Pinpoint the cell where the given text exists, returning its [X, Y] midpoint coordinate. 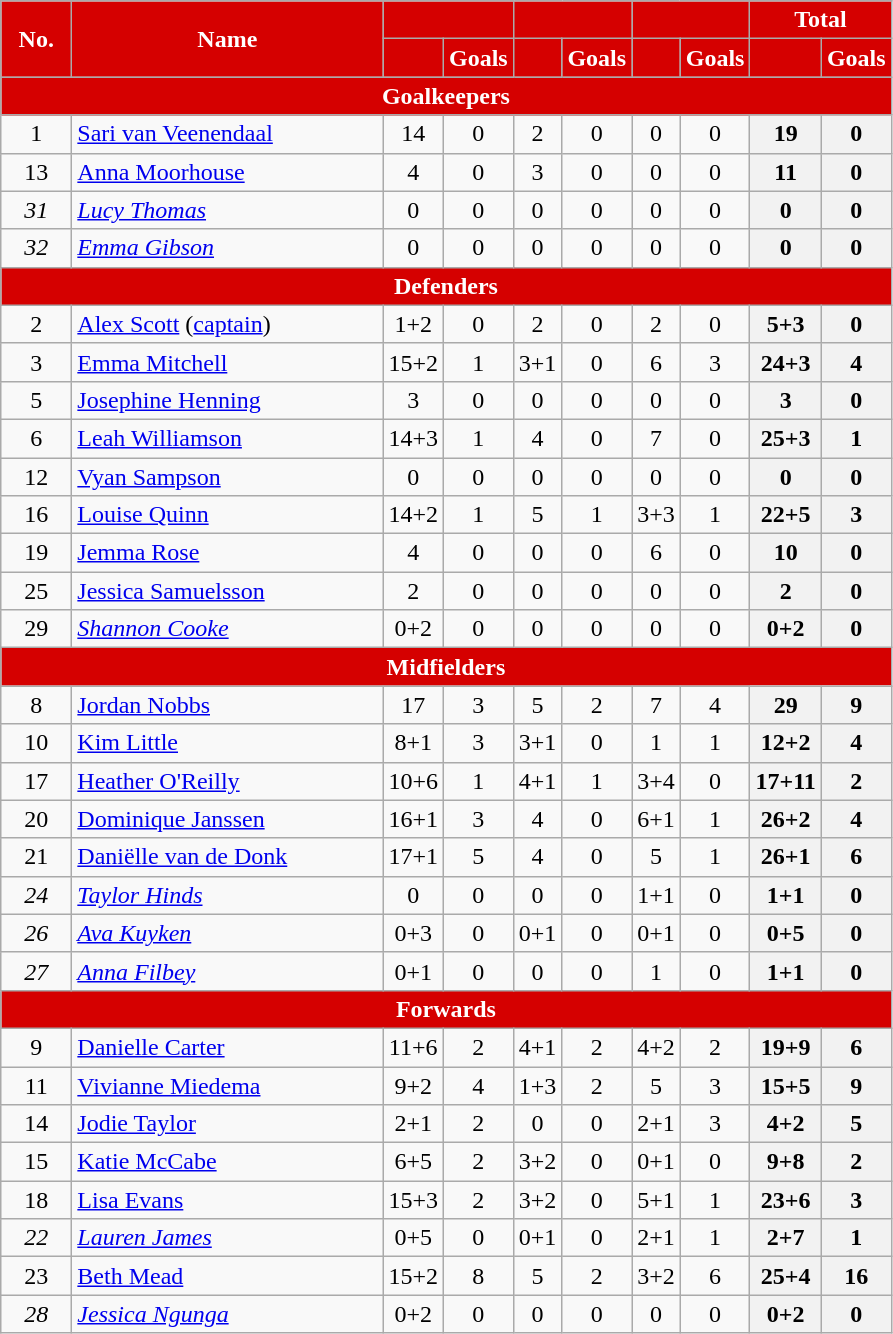
23+6 [786, 1200]
25 [36, 591]
26+1 [786, 857]
Midfielders [446, 667]
13 [36, 172]
25+4 [786, 1276]
Jessica Ngunga [228, 1314]
31 [36, 210]
Emma Gibson [228, 248]
16+1 [414, 819]
5+1 [656, 1200]
Jessica Samuelsson [228, 591]
Lauren James [228, 1238]
27 [36, 971]
Danielle Carter [228, 1047]
Kim Little [228, 743]
Jordan Nobbs [228, 705]
Beth Mead [228, 1276]
1+3 [538, 1085]
Leah Williamson [228, 438]
17+1 [414, 857]
Vyan Sampson [228, 477]
8+1 [414, 743]
Heather O'Reilly [228, 781]
Daniëlle van de Donk [228, 857]
6+5 [414, 1162]
Total [820, 20]
22+5 [786, 515]
Emma Mitchell [228, 362]
17+11 [786, 781]
22 [36, 1238]
Shannon Cooke [228, 629]
9+2 [414, 1085]
23 [36, 1276]
Vivianne Miedema [228, 1085]
2+7 [786, 1238]
15+5 [786, 1085]
18 [36, 1200]
Ava Kuyken [228, 933]
28 [36, 1314]
Forwards [446, 1009]
6+1 [656, 819]
19+9 [786, 1047]
Katie McCabe [228, 1162]
0+3 [414, 933]
26 [36, 933]
3+4 [656, 781]
9+8 [786, 1162]
Lucy Thomas [228, 210]
12 [36, 477]
No. [36, 39]
12+2 [786, 743]
20 [36, 819]
24+3 [786, 362]
11+6 [414, 1047]
5+3 [786, 324]
Taylor Hinds [228, 895]
21 [36, 857]
Sari van Veenendaal [228, 134]
Anna Filbey [228, 971]
1+2 [414, 324]
Jemma Rose [228, 553]
Josephine Henning [228, 400]
Goalkeepers [446, 96]
24 [36, 895]
Louise Quinn [228, 515]
Anna Moorhouse [228, 172]
14+2 [414, 515]
26+2 [786, 819]
14+3 [414, 438]
Jodie Taylor [228, 1124]
10+6 [414, 781]
25+3 [786, 438]
3+3 [656, 515]
Lisa Evans [228, 1200]
15 [36, 1162]
15+3 [414, 1200]
Alex Scott (captain) [228, 324]
32 [36, 248]
Name [228, 39]
Defenders [446, 286]
Dominique Janssen [228, 819]
